Identify which cell holds the provided text, then report its (X, Y) central coordinate. 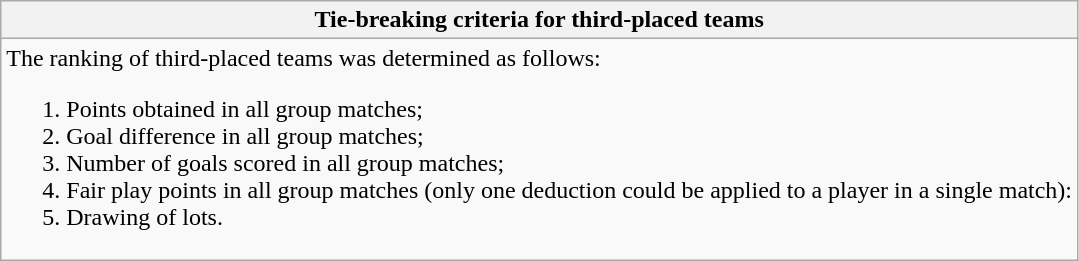
Tie-breaking criteria for third-placed teams (540, 20)
